Extract the [X, Y] coordinate from the center of the cell holding the provided text.  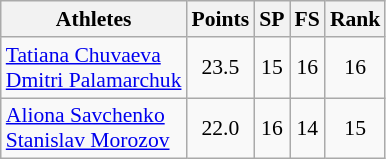
Points [221, 19]
SP [272, 19]
Rank [356, 19]
FS [308, 19]
14 [308, 128]
23.5 [221, 68]
Aliona SavchenkoStanislav Morozov [94, 128]
Tatiana ChuvaevaDmitri Palamarchuk [94, 68]
22.0 [221, 128]
Athletes [94, 19]
